Provide the [X, Y] coordinate of the cell's center where the given text is located.  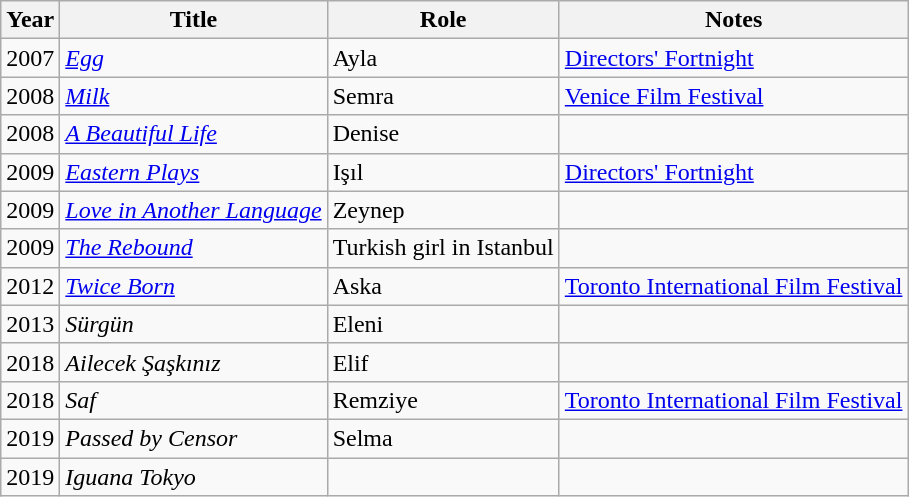
Denise [443, 134]
Role [443, 20]
Saf [194, 400]
Eleni [443, 324]
Işıl [443, 172]
2012 [30, 286]
Eastern Plays [194, 172]
Ailecek Şaşkınız [194, 362]
Egg [194, 58]
Zeynep [443, 210]
Title [194, 20]
Elif [443, 362]
Semra [443, 96]
Remziye [443, 400]
Venice Film Festival [734, 96]
Twice Born [194, 286]
Turkish girl in Istanbul [443, 248]
Passed by Censor [194, 438]
Year [30, 20]
A Beautiful Life [194, 134]
Aska [443, 286]
Notes [734, 20]
Love in Another Language [194, 210]
Iguana Tokyo [194, 477]
Ayla [443, 58]
2007 [30, 58]
The Rebound [194, 248]
2013 [30, 324]
Milk [194, 96]
Selma [443, 438]
Sürgün [194, 324]
